Determine the [x, y] coordinate at the center of the cell enclosing the given text.  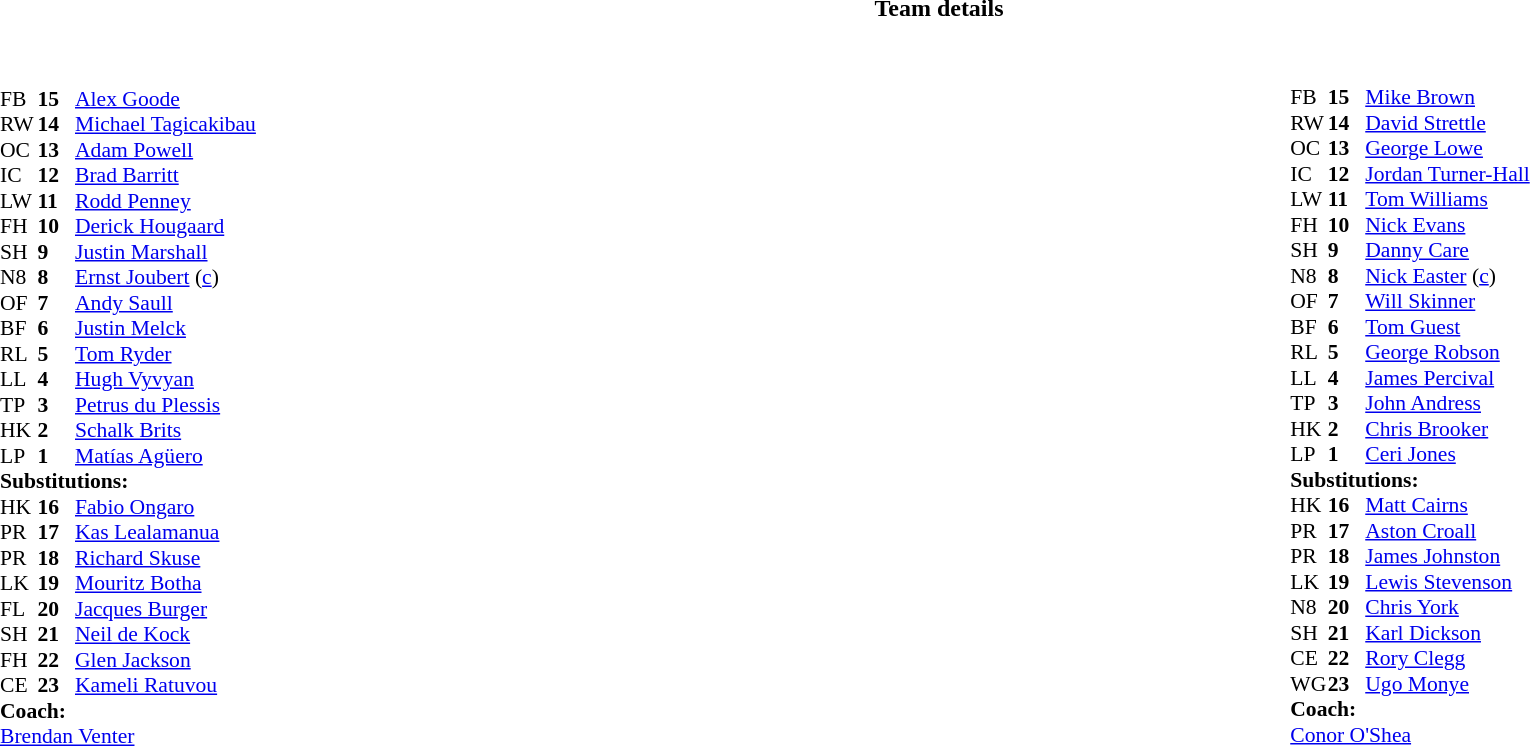
Will Skinner [1447, 301]
Lewis Stevenson [1447, 582]
Brad Barritt [166, 175]
Danny Care [1447, 251]
Matías Agüero [166, 456]
Glen Jackson [166, 660]
Jacques Burger [166, 609]
Richard Skuse [166, 558]
Hugh Vyvyan [166, 379]
Kameli Ratuvou [166, 685]
Rodd Penney [166, 201]
David Strettle [1447, 123]
Derick Hougaard [166, 227]
James Percival [1447, 378]
Karl Dickson [1447, 633]
Andy Saull [166, 303]
Justin Marshall [166, 252]
Ernst Joubert (c) [166, 277]
Justin Melck [166, 329]
James Johnston [1447, 557]
George Lowe [1447, 149]
Adam Powell [166, 150]
Alex Goode [166, 99]
Ugo Monye [1447, 684]
Mouritz Botha [166, 583]
Aston Croall [1447, 531]
Tom Ryder [166, 354]
Nick Easter (c) [1447, 276]
WG [1309, 684]
Fabio Ongaro [166, 507]
Michael Tagicakibau [166, 125]
George Robson [1447, 353]
Chris York [1447, 607]
John Andress [1447, 403]
FL [19, 609]
Mike Brown [1447, 97]
Tom Williams [1447, 199]
Kas Lealamanua [166, 533]
Nick Evans [1447, 225]
Jordan Turner-Hall [1447, 174]
Matt Cairns [1447, 505]
Rory Clegg [1447, 659]
Schalk Brits [166, 431]
Tom Guest [1447, 327]
Neil de Kock [166, 635]
Petrus du Plessis [166, 405]
Chris Brooker [1447, 429]
Ceri Jones [1447, 455]
